Return (x, y) of the center of cell containing provided text 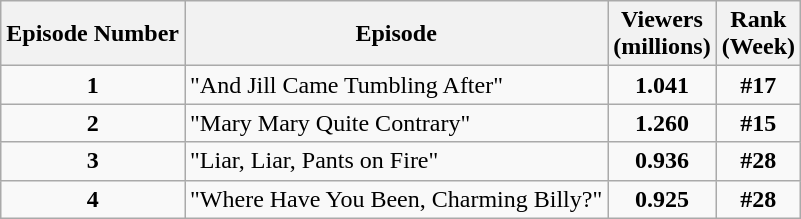
1.041 (662, 85)
Viewers(millions) (662, 34)
Episode (396, 34)
Episode Number (93, 34)
3 (93, 161)
#15 (758, 123)
"Liar, Liar, Pants on Fire" (396, 161)
"Mary Mary Quite Contrary" (396, 123)
2 (93, 123)
"Where Have You Been, Charming Billy?" (396, 199)
"And Jill Came Tumbling After" (396, 85)
0.925 (662, 199)
0.936 (662, 161)
4 (93, 199)
1 (93, 85)
#17 (758, 85)
1.260 (662, 123)
Rank(Week) (758, 34)
